Capture the cell that displays the provided text and extract its [X, Y] central coordinate. 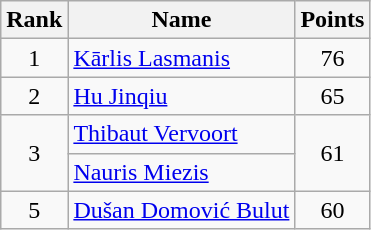
Rank [34, 20]
61 [332, 153]
1 [34, 58]
Thibaut Vervoort [182, 134]
2 [34, 96]
76 [332, 58]
Nauris Miezis [182, 172]
Hu Jinqiu [182, 96]
Kārlis Lasmanis [182, 58]
Points [332, 20]
Dušan Domović Bulut [182, 210]
65 [332, 96]
5 [34, 210]
Name [182, 20]
3 [34, 153]
60 [332, 210]
